Extract the [X, Y] coordinate from the center of the cell holding the provided text.  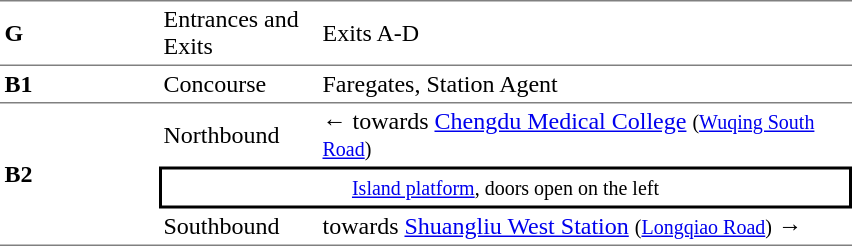
B1 [80, 85]
← towards Chengdu Medical College (Wuqing South Road) [585, 136]
towards Shuangliu West Station (Longqiao Road) → [585, 227]
G [80, 33]
Exits A-D [585, 33]
Faregates, Station Agent [585, 85]
Island platform, doors open on the left [506, 187]
Northbound [238, 136]
Southbound [238, 227]
Entrances and Exits [238, 33]
B2 [80, 175]
Concourse [238, 85]
